Determine the (x, y) coordinate at the center of the cell enclosing the given text.  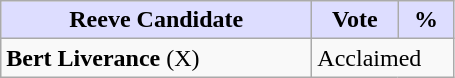
Reeve Candidate (156, 20)
% (426, 20)
Vote (355, 20)
Acclaimed (383, 58)
Bert Liverance (X) (156, 58)
